Determine the [X, Y] coordinate at the center of the cell enclosing the given text.  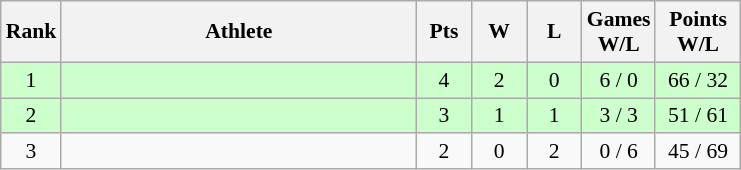
L [554, 32]
Athlete [238, 32]
GamesW/L [619, 32]
4 [444, 80]
66 / 32 [698, 80]
45 / 69 [698, 152]
PointsW/L [698, 32]
6 / 0 [619, 80]
3 / 3 [619, 116]
Pts [444, 32]
51 / 61 [698, 116]
W [500, 32]
Rank [32, 32]
0 / 6 [619, 152]
